Search for the cell housing the specified text and yield its (X, Y) center coordinate. 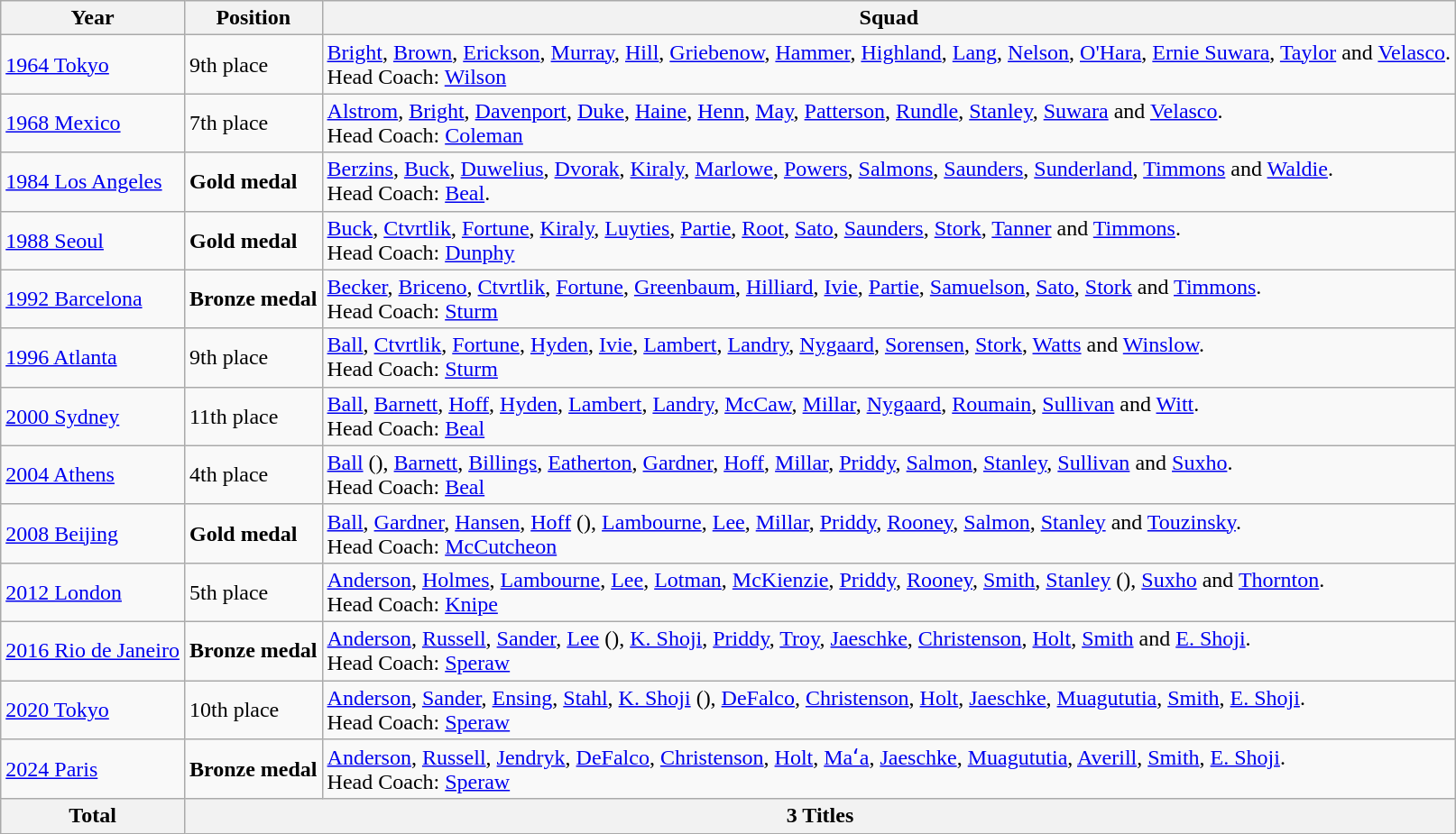
Buck, Ctvrtlik, Fortune, Kiraly, Luyties, Partie, Root, Sato, Saunders, Stork, Tanner and Timmons. Head Coach: Dunphy (889, 240)
1992 Barcelona (93, 299)
Position (253, 18)
Ball, Gardner, Hansen, Hoff (), Lambourne, Lee, Millar, Priddy, Rooney, Salmon, Stanley and Touzinsky. Head Coach: McCutcheon (889, 534)
1984 Los Angeles (93, 182)
1964 Tokyo (93, 65)
Anderson, Russell, Sander, Lee (), K. Shoji, Priddy, Troy, Jaeschke, Christenson, Holt, Smith and E. Shoji. Head Coach: Speraw (889, 651)
1996 Atlanta (93, 357)
1968 Mexico (93, 123)
Ball, Ctvrtlik, Fortune, Hyden, Ivie, Lambert, Landry, Nygaard, Sorensen, Stork, Watts and Winslow. Head Coach: Sturm (889, 357)
Berzins, Buck, Duwelius, Dvorak, Kiraly, Marlowe, Powers, Salmons, Saunders, Sunderland, Timmons and Waldie. Head Coach: Beal. (889, 182)
5th place (253, 591)
11th place (253, 417)
4th place (253, 474)
Ball (), Barnett, Billings, Eatherton, Gardner, Hoff, Millar, Priddy, Salmon, Stanley, Sullivan and Suxho. Head Coach: Beal (889, 474)
2024 Paris (93, 770)
Alstrom, Bright, Davenport, Duke, Haine, Henn, May, Patterson, Rundle, Stanley, Suwara and Velasco. Head Coach: Coleman (889, 123)
Becker, Briceno, Ctvrtlik, Fortune, Greenbaum, Hilliard, Ivie, Partie, Samuelson, Sato, Stork and Timmons. Head Coach: Sturm (889, 299)
Anderson, Sander, Ensing, Stahl, K. Shoji (), DeFalco, Christenson, Holt, Jaeschke, Muagututia, Smith, E. Shoji. Head Coach: Speraw (889, 709)
Total (93, 816)
1988 Seoul (93, 240)
2016 Rio de Janeiro (93, 651)
Bright, Brown, Erickson, Murray, Hill, Griebenow, Hammer, Highland, Lang, Nelson, O'Hara, Ernie Suwara, Taylor and Velasco. Head Coach: Wilson (889, 65)
2000 Sydney (93, 417)
2004 Athens (93, 474)
2008 Beijing (93, 534)
Squad (889, 18)
10th place (253, 709)
2020 Tokyo (93, 709)
Ball, Barnett, Hoff, Hyden, Lambert, Landry, McCaw, Millar, Nygaard, Roumain, Sullivan and Witt. Head Coach: Beal (889, 417)
7th place (253, 123)
Anderson, Russell, Jendryk, DeFalco, Christenson, Holt, Maʻa, Jaeschke, Muagututia, Averill, Smith, E. Shoji. Head Coach: Speraw (889, 770)
Anderson, Holmes, Lambourne, Lee, Lotman, McKienzie, Priddy, Rooney, Smith, Stanley (), Suxho and Thornton. Head Coach: Knipe (889, 591)
Year (93, 18)
3 Titles (819, 816)
2012 London (93, 591)
